Find where the given text appears and provide that cell's center as (x, y) coordinate. 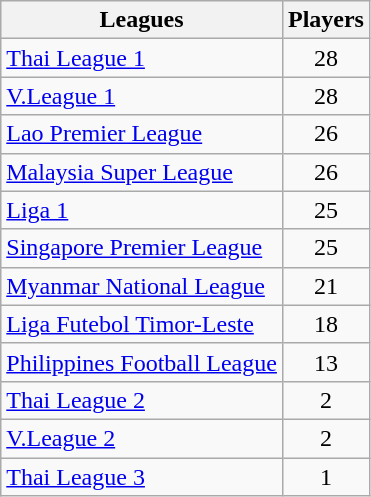
Philippines Football League (142, 362)
Thai League 2 (142, 400)
1 (326, 477)
Malaysia Super League (142, 172)
Liga 1 (142, 210)
Thai League 3 (142, 477)
13 (326, 362)
Lao Premier League (142, 134)
V.League 1 (142, 96)
Players (326, 20)
18 (326, 324)
Thai League 1 (142, 58)
21 (326, 286)
Leagues (142, 20)
Singapore Premier League (142, 248)
V.League 2 (142, 438)
Myanmar National League (142, 286)
Liga Futebol Timor-Leste (142, 324)
